Return [X, Y] of the center of cell containing provided text 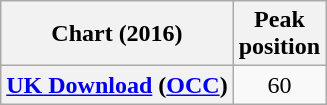
Peakposition [279, 34]
UK Download (OCC) [117, 85]
60 [279, 85]
Chart (2016) [117, 34]
